From the cell containing the given text, extract its center point as (X, Y) coordinate. 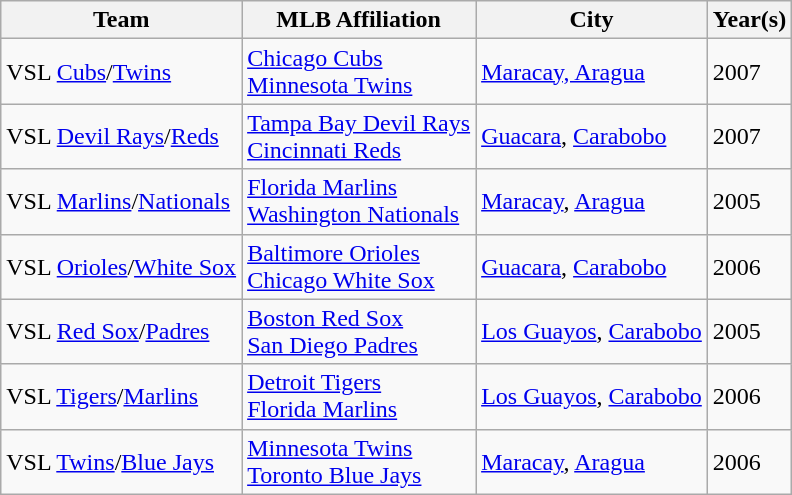
MLB Affiliation (359, 20)
Tampa Bay Devil RaysCincinnati Reds (359, 136)
Baltimore OriolesChicago White Sox (359, 266)
City (592, 20)
Team (122, 20)
VSL Twins/Blue Jays (122, 462)
Minnesota TwinsToronto Blue Jays (359, 462)
VSL Orioles/White Sox (122, 266)
VSL Tigers/Marlins (122, 396)
VSL Devil Rays/Reds (122, 136)
VSL Marlins/Nationals (122, 202)
VSL Red Sox/Padres (122, 332)
Florida MarlinsWashington Nationals (359, 202)
Year(s) (749, 20)
VSL Cubs/Twins (122, 72)
Boston Red SoxSan Diego Padres (359, 332)
Detroit TigersFlorida Marlins (359, 396)
Chicago CubsMinnesota Twins (359, 72)
